From the cell containing the given text, extract its center point as [X, Y] coordinate. 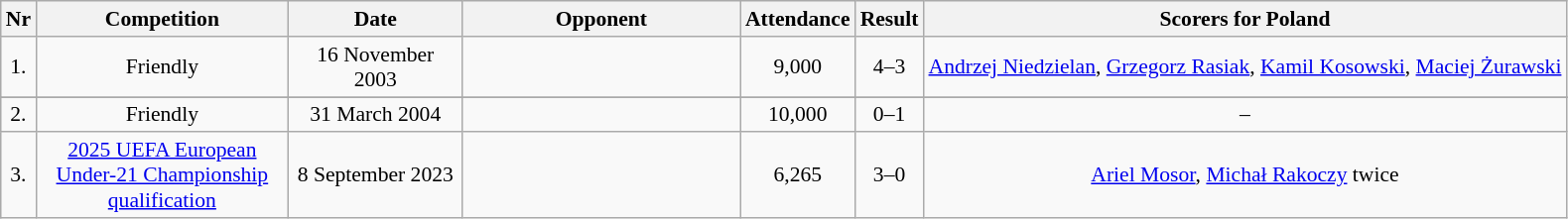
6,265 [798, 176]
Nr [18, 19]
1. [18, 67]
31 March 2004 [375, 115]
Ariel Mosor, Michał Rakoczy twice [1244, 176]
Attendance [798, 19]
10,000 [798, 115]
3. [18, 176]
2025 UEFA European Under-21 Championship qualification [163, 176]
Result [889, 19]
Competition [163, 19]
2. [18, 115]
Date [375, 19]
8 September 2023 [375, 176]
Opponent [601, 19]
– [1244, 115]
4–3 [889, 67]
Scorers for Poland [1244, 19]
16 November 2003 [375, 67]
Andrzej Niedzielan, Grzegorz Rasiak, Kamil Kosowski, Maciej Żurawski [1244, 67]
0–1 [889, 115]
3–0 [889, 176]
9,000 [798, 67]
